Return [X, Y] of the center of cell containing provided text 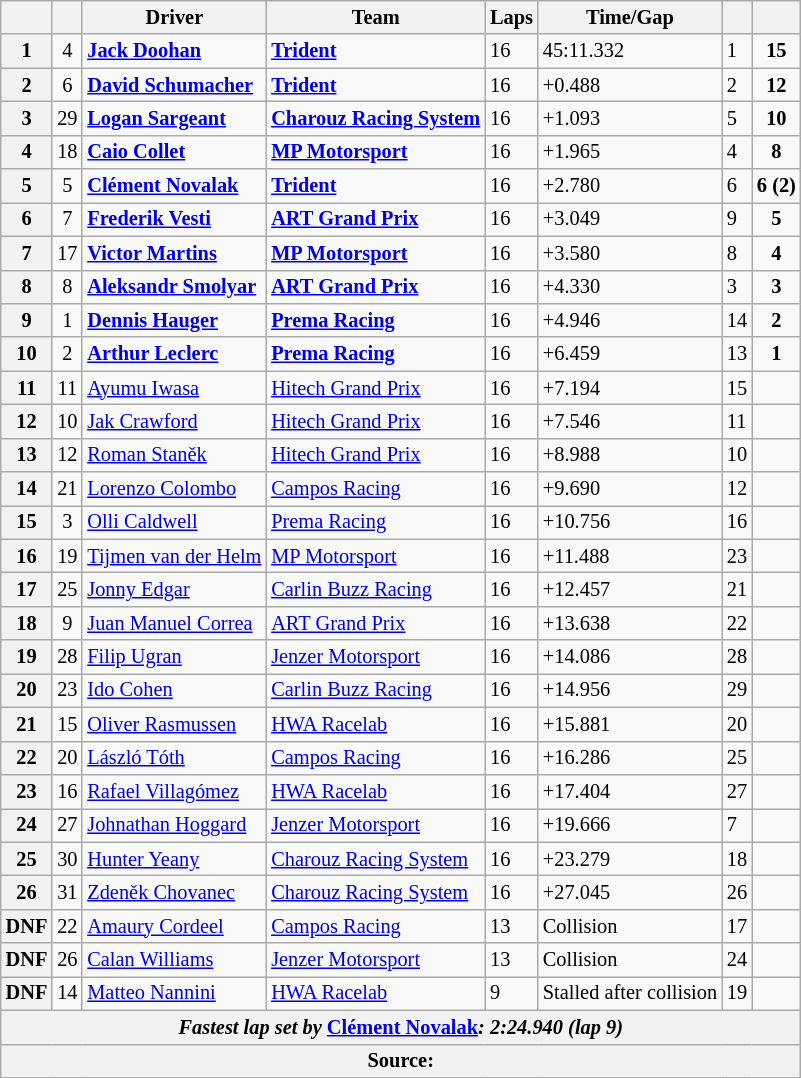
Dennis Hauger [174, 320]
Calan Williams [174, 960]
+1.093 [630, 118]
Matteo Nannini [174, 993]
+4.330 [630, 287]
Source: [401, 1061]
Victor Martins [174, 253]
+14.086 [630, 657]
+17.404 [630, 791]
+6.459 [630, 354]
6 (2) [776, 186]
Aleksandr Smolyar [174, 287]
Johnathan Hoggard [174, 825]
Filip Ugran [174, 657]
31 [67, 892]
Olli Caldwell [174, 522]
Logan Sargeant [174, 118]
Arthur Leclerc [174, 354]
László Tóth [174, 758]
Caio Collet [174, 152]
Ido Cohen [174, 690]
Fastest lap set by Clément Novalak: 2:24.940 (lap 9) [401, 1027]
+12.457 [630, 589]
+8.988 [630, 455]
Jack Doohan [174, 51]
Hunter Yeany [174, 859]
Juan Manuel Correa [174, 623]
+15.881 [630, 724]
Jonny Edgar [174, 589]
Driver [174, 17]
Jak Crawford [174, 421]
Amaury Cordeel [174, 926]
+7.194 [630, 388]
+19.666 [630, 825]
Zdeněk Chovanec [174, 892]
Frederik Vesti [174, 219]
Time/Gap [630, 17]
+10.756 [630, 522]
+13.638 [630, 623]
Clément Novalak [174, 186]
45:11.332 [630, 51]
30 [67, 859]
Team [376, 17]
+7.546 [630, 421]
Rafael Villagómez [174, 791]
+16.286 [630, 758]
Laps [512, 17]
David Schumacher [174, 85]
+0.488 [630, 85]
+27.045 [630, 892]
Lorenzo Colombo [174, 489]
+2.780 [630, 186]
Roman Staněk [174, 455]
Oliver Rasmussen [174, 724]
+3.049 [630, 219]
Ayumu Iwasa [174, 388]
+14.956 [630, 690]
+1.965 [630, 152]
+4.946 [630, 320]
+11.488 [630, 556]
+3.580 [630, 253]
Stalled after collision [630, 993]
+9.690 [630, 489]
Tijmen van der Helm [174, 556]
+23.279 [630, 859]
